For the text-containing cell, return its midpoint in [X, Y] coordinate format. 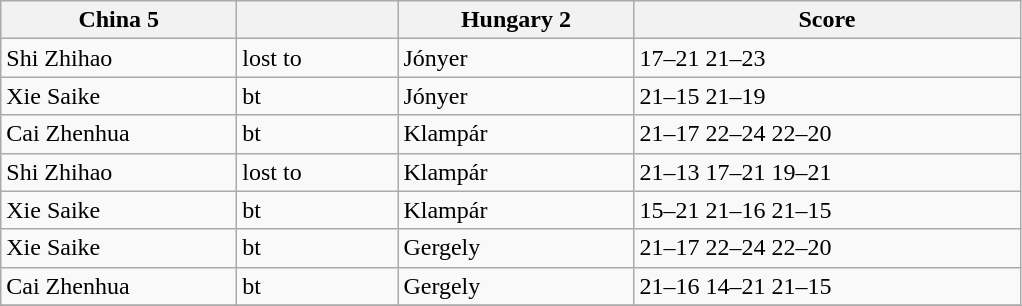
Hungary 2 [516, 20]
China 5 [119, 20]
21–16 14–21 21–15 [827, 286]
17–21 21–23 [827, 58]
21–13 17–21 19–21 [827, 172]
Score [827, 20]
21–15 21–19 [827, 96]
15–21 21–16 21–15 [827, 210]
